Locate the cell with the specified text and output its (X, Y) center coordinate. 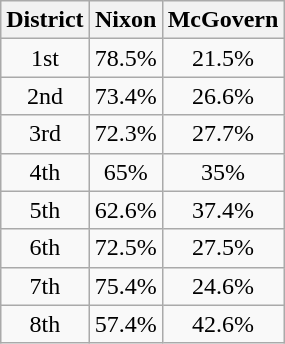
District (45, 20)
73.4% (126, 96)
Nixon (126, 20)
5th (45, 210)
7th (45, 286)
McGovern (223, 20)
1st (45, 58)
75.4% (126, 286)
26.6% (223, 96)
24.6% (223, 286)
8th (45, 324)
21.5% (223, 58)
35% (223, 172)
62.6% (126, 210)
37.4% (223, 210)
2nd (45, 96)
42.6% (223, 324)
72.3% (126, 134)
3rd (45, 134)
78.5% (126, 58)
27.5% (223, 248)
27.7% (223, 134)
65% (126, 172)
72.5% (126, 248)
57.4% (126, 324)
4th (45, 172)
6th (45, 248)
